Determine the (x, y) coordinate at the center of the cell enclosing the given text.  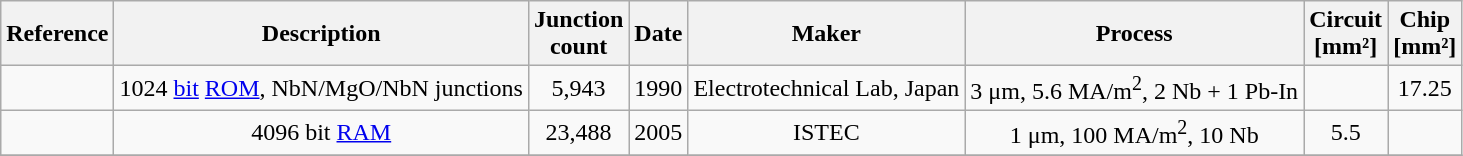
ISTEC (826, 132)
Process (1134, 34)
Date (658, 34)
4096 bit RAM (321, 132)
Description (321, 34)
Reference (58, 34)
Chip[mm²] (1425, 34)
5,943 (578, 88)
Junctioncount (578, 34)
23,488 (578, 132)
2005 (658, 132)
1990 (658, 88)
Maker (826, 34)
3 μm, 5.6 MA/m2, 2 Nb + 1 Pb-In (1134, 88)
Circuit[mm²] (1346, 34)
1024 bit ROM, NbN/MgO/NbN junctions (321, 88)
Electrotechnical Lab, Japan (826, 88)
1 μm, 100 MA/m2, 10 Nb (1134, 132)
5.5 (1346, 132)
17.25 (1425, 88)
